Find where the given text appears and provide that cell's center as [X, Y] coordinate. 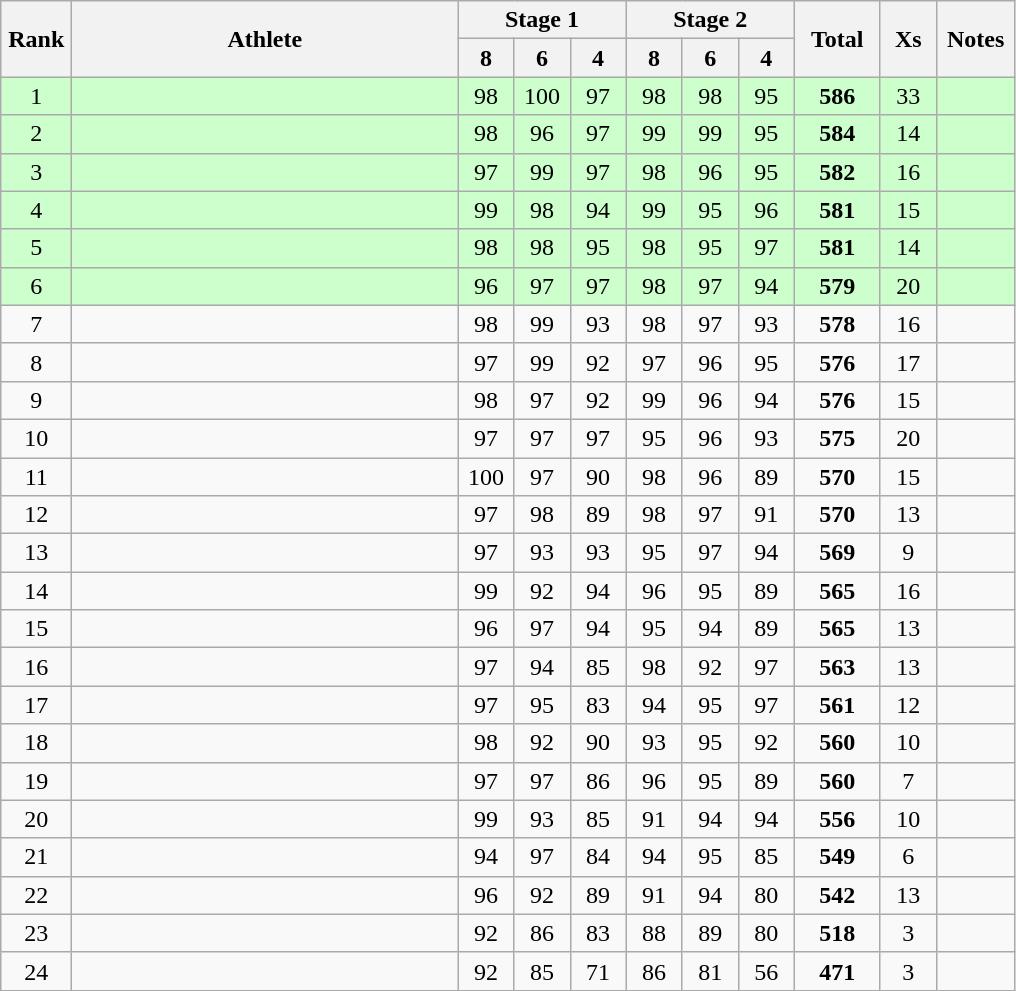
586 [837, 96]
Rank [36, 39]
Stage 1 [542, 20]
24 [36, 971]
81 [710, 971]
56 [766, 971]
21 [36, 857]
84 [598, 857]
584 [837, 134]
569 [837, 553]
579 [837, 286]
561 [837, 705]
22 [36, 895]
Xs [908, 39]
23 [36, 933]
563 [837, 667]
Total [837, 39]
549 [837, 857]
582 [837, 172]
Stage 2 [710, 20]
2 [36, 134]
5 [36, 248]
578 [837, 324]
18 [36, 743]
11 [36, 477]
471 [837, 971]
518 [837, 933]
71 [598, 971]
556 [837, 819]
88 [654, 933]
575 [837, 438]
1 [36, 96]
19 [36, 781]
542 [837, 895]
33 [908, 96]
Athlete [265, 39]
Notes [976, 39]
